Pinpoint the cell where the given text exists, returning its [x, y] midpoint coordinate. 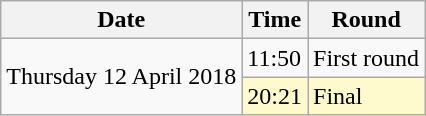
Round [366, 20]
20:21 [275, 96]
First round [366, 58]
Thursday 12 April 2018 [122, 77]
Date [122, 20]
Time [275, 20]
11:50 [275, 58]
Final [366, 96]
